Provide the [x, y] coordinate of the cell's center where the given text is located.  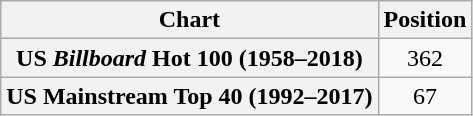
362 [425, 58]
US Billboard Hot 100 (1958–2018) [190, 58]
US Mainstream Top 40 (1992–2017) [190, 96]
67 [425, 96]
Chart [190, 20]
Position [425, 20]
